Provide the (X, Y) coordinate of the cell's center where the given text is located.  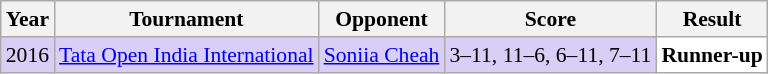
Tata Open India International (186, 55)
2016 (28, 55)
Opponent (382, 19)
Tournament (186, 19)
Soniia Cheah (382, 55)
Result (712, 19)
3–11, 11–6, 6–11, 7–11 (550, 55)
Score (550, 19)
Year (28, 19)
Runner-up (712, 55)
